Detect which cell encompasses the target text, then output its [x, y] center coordinate. 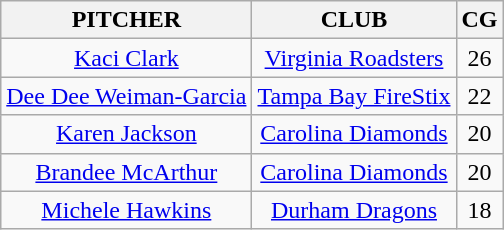
PITCHER [126, 20]
Dee Dee Weiman-Garcia [126, 96]
18 [480, 210]
22 [480, 96]
CG [480, 20]
Tampa Bay FireStix [354, 96]
Kaci Clark [126, 58]
CLUB [354, 20]
26 [480, 58]
Virginia Roadsters [354, 58]
Michele Hawkins [126, 210]
Karen Jackson [126, 134]
Durham Dragons [354, 210]
Brandee McArthur [126, 172]
